From the cell containing the given text, extract its center point as [x, y] coordinate. 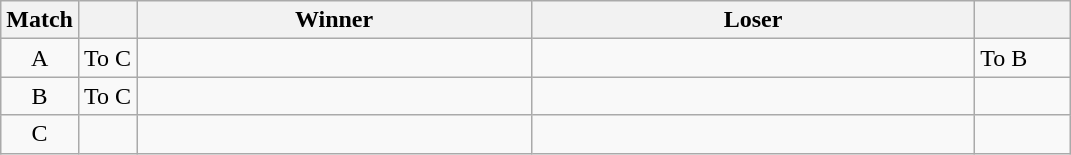
C [40, 134]
To B [1022, 58]
Match [40, 20]
Loser [754, 20]
Winner [334, 20]
B [40, 96]
A [40, 58]
